Detect which cell encompasses the target text, then output its (X, Y) center coordinate. 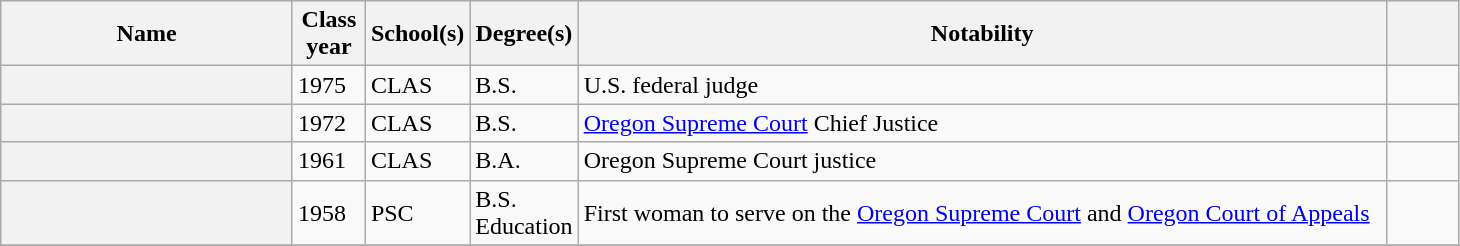
School(s) (417, 34)
Degree(s) (524, 34)
PSC (417, 212)
1961 (328, 161)
1972 (328, 123)
B.A. (524, 161)
1958 (328, 212)
B.S. Education (524, 212)
U.S. federal judge (982, 85)
First woman to serve on the Oregon Supreme Court and Oregon Court of Appeals (982, 212)
Class year (328, 34)
Name (147, 34)
Oregon Supreme Court Chief Justice (982, 123)
Notability (982, 34)
1975 (328, 85)
Oregon Supreme Court justice (982, 161)
